Provide the [x, y] coordinate of the cell's center where the given text is located.  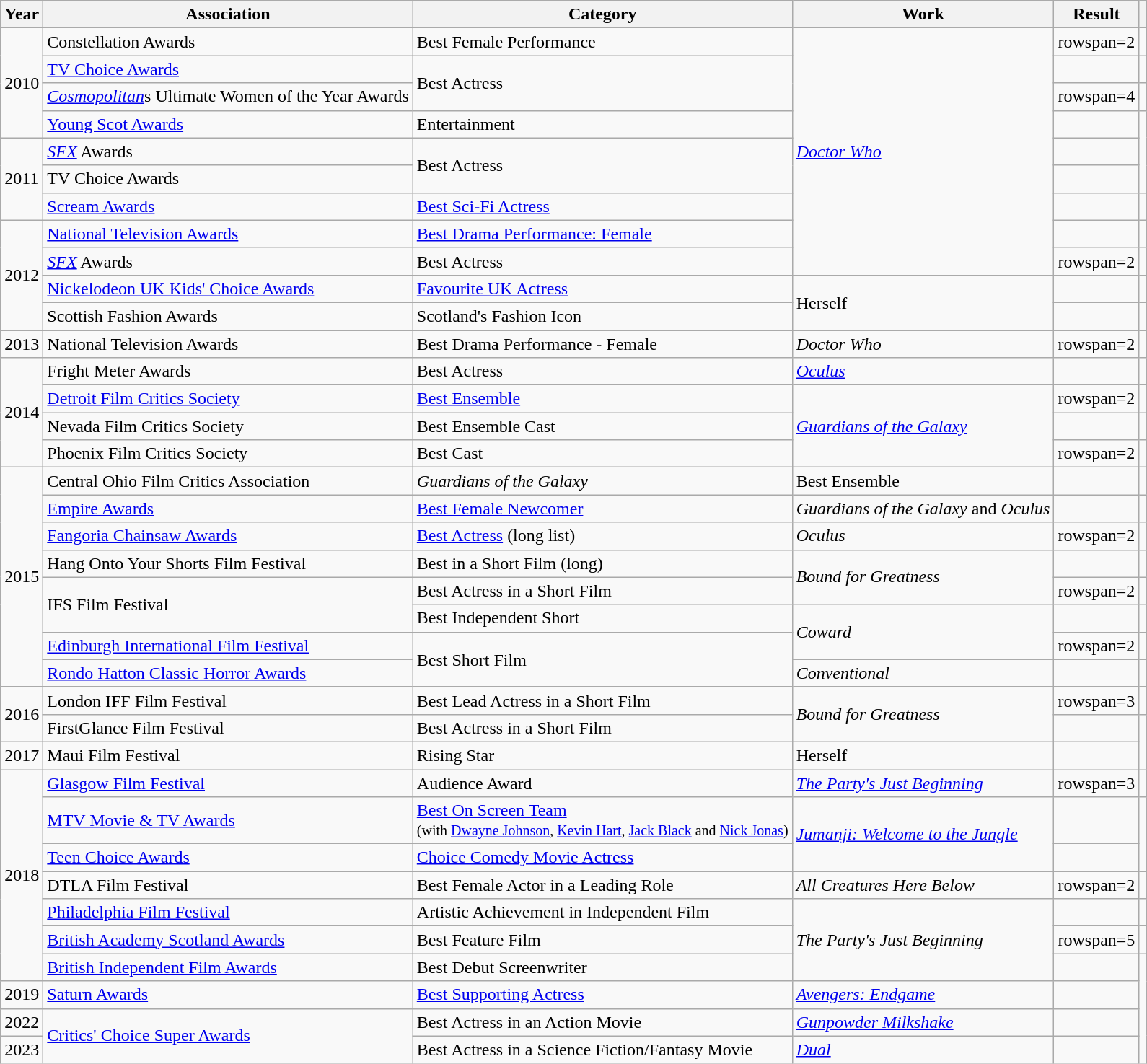
Jumanji: Welcome to the Jungle [923, 834]
2010 [22, 83]
Dual [923, 1050]
2013 [22, 344]
Best in a Short Film (long) [602, 563]
Scotland's Fashion Icon [602, 316]
British Academy Scotland Awards [228, 940]
Best Cast [602, 454]
Best Lead Actress in a Short Film [602, 700]
2017 [22, 755]
Fangoria Chainsaw Awards [228, 536]
Nevada Film Critics Society [228, 426]
2011 [22, 179]
Category [602, 14]
Artistic Achievement in Independent Film [602, 913]
Choice Comedy Movie Actress [602, 858]
Work [923, 14]
Empire Awards [228, 509]
Constellation Awards [228, 42]
Result [1097, 14]
Rising Star [602, 755]
2018 [22, 874]
Saturn Awards [228, 995]
Best Debut Screenwriter [602, 967]
Nickelodeon UK Kids' Choice Awards [228, 289]
Gunpowder Milkshake [923, 1022]
All Creatures Here Below [923, 885]
Phoenix Film Critics Society [228, 454]
Entertainment [602, 124]
Best Supporting Actress [602, 995]
Best Female Newcomer [602, 509]
Best Sci-Fi Actress [602, 206]
London IFF Film Festival [228, 700]
Central Ohio Film Critics Association [228, 481]
2022 [22, 1022]
Hang Onto Your Shorts Film Festival [228, 563]
Edinburgh International Film Festival [228, 646]
Rondo Hatton Classic Horror Awards [228, 673]
DTLA Film Festival [228, 885]
Conventional [923, 673]
Coward [923, 632]
IFS Film Festival [228, 604]
Cosmopolitans Ultimate Women of the Year Awards [228, 97]
Best Drama Performance - Female [602, 344]
Best Drama Performance: Female [602, 234]
MTV Movie & TV Awards [228, 821]
Year [22, 14]
Best Female Actor in a Leading Role [602, 885]
Teen Choice Awards [228, 858]
Best Actress (long list) [602, 536]
2023 [22, 1050]
Best Short Film [602, 659]
rowspan=5 [1097, 940]
2015 [22, 577]
Favourite UK Actress [602, 289]
Fright Meter Awards [228, 371]
Glasgow Film Festival [228, 783]
Young Scot Awards [228, 124]
Best Independent Short [602, 618]
Best Ensemble Cast [602, 426]
Best Feature Film [602, 940]
2014 [22, 413]
2019 [22, 995]
Philadelphia Film Festival [228, 913]
British Independent Film Awards [228, 967]
Critics' Choice Super Awards [228, 1036]
Maui Film Festival [228, 755]
Association [228, 14]
Best Actress in a Science Fiction/Fantasy Movie [602, 1050]
Best Female Performance [602, 42]
Guardians of the Galaxy and Oculus [923, 509]
Best Actress in an Action Movie [602, 1022]
rowspan=4 [1097, 97]
FirstGlance Film Festival [228, 728]
Scream Awards [228, 206]
Detroit Film Critics Society [228, 399]
2016 [22, 714]
Avengers: Endgame [923, 995]
Audience Award [602, 783]
Scottish Fashion Awards [228, 316]
2012 [22, 275]
Best On Screen Team (with Dwayne Johnson, Kevin Hart, Jack Black and Nick Jonas) [602, 821]
